Detect which cell encompasses the target text, then output its (x, y) center coordinate. 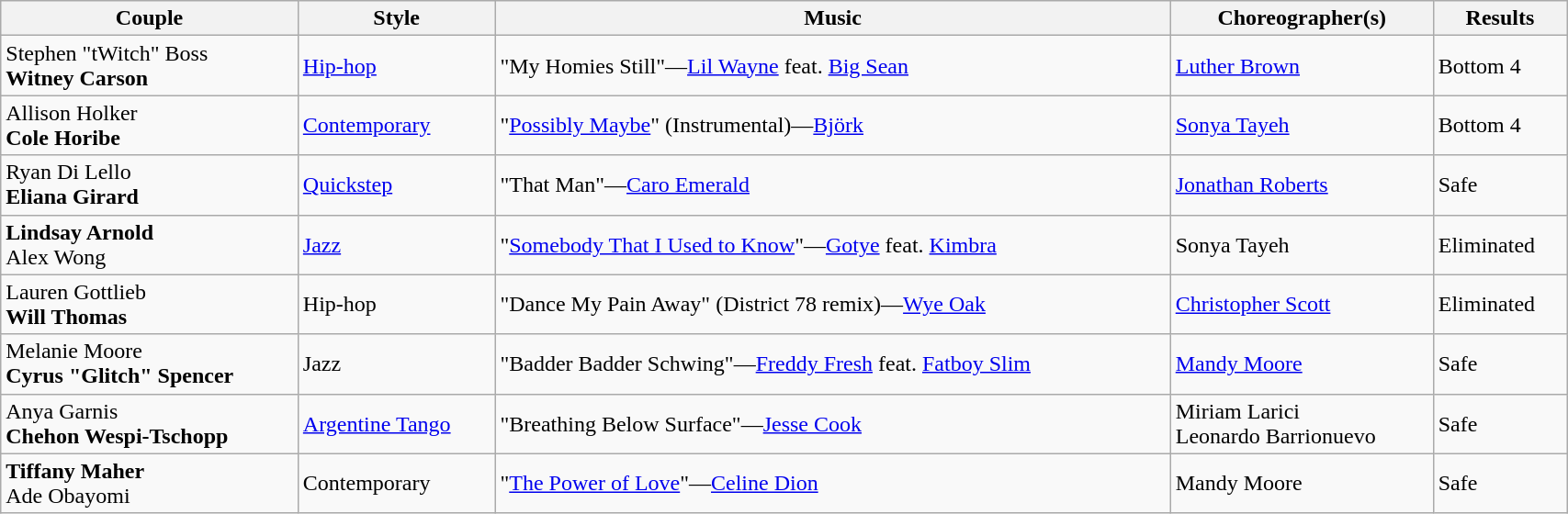
Ryan Di LelloEliana Girard (150, 185)
Lindsay ArnoldAlex Wong (150, 244)
Choreographer(s) (1302, 18)
Anya GarnisChehon Wespi-Tschopp (150, 424)
Quickstep (397, 185)
Results (1499, 18)
Melanie MooreCyrus "Glitch" Spencer (150, 363)
Style (397, 18)
"That Man"—Caro Emerald (832, 185)
Lauren GottliebWill Thomas (150, 305)
Tiffany MaherAde Obayomi (150, 483)
"Dance My Pain Away" (District 78 remix)—Wye Oak (832, 305)
Music (832, 18)
Miriam LariciLeonardo Barrionuevo (1302, 424)
"My Homies Still"—Lil Wayne feat. Big Sean (832, 66)
Allison HolkerCole Horibe (150, 125)
"Somebody That I Used to Know"—Gotye feat. Kimbra (832, 244)
Christopher Scott (1302, 305)
"The Power of Love"—Celine Dion (832, 483)
"Possibly Maybe" (Instrumental)—Björk (832, 125)
Stephen "tWitch" BossWitney Carson (150, 66)
Luther Brown (1302, 66)
"Breathing Below Surface"—Jesse Cook (832, 424)
"Badder Badder Schwing"—Freddy Fresh feat. Fatboy Slim (832, 363)
Couple (150, 18)
Jonathan Roberts (1302, 185)
Argentine Tango (397, 424)
